Pinpoint the cell where the given text exists, returning its (X, Y) midpoint coordinate. 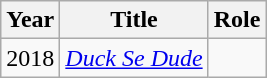
Duck Se Dude (134, 58)
2018 (30, 58)
Title (134, 20)
Role (237, 20)
Year (30, 20)
